Capture the cell that displays the provided text and extract its (X, Y) central coordinate. 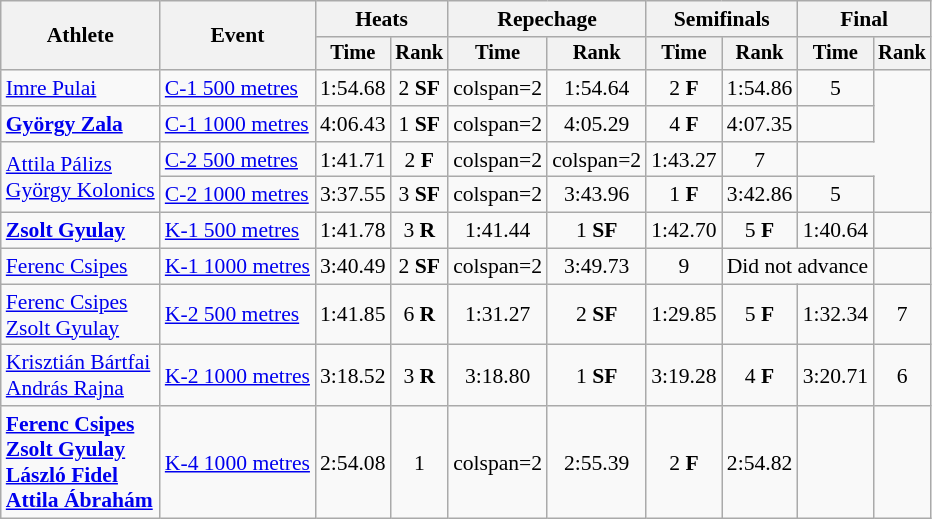
Did not advance (798, 267)
3:20.71 (835, 376)
1 (419, 462)
3:18.52 (352, 376)
Heats (382, 19)
Event (238, 36)
Ferenc CsipesZsolt GyulayLászló FidelAttila Ábrahám (80, 462)
1:41.78 (352, 231)
C-1 1000 metres (238, 124)
1:42.70 (684, 231)
Repechage (547, 19)
K-2 500 metres (238, 314)
6 (902, 376)
4:05.29 (596, 124)
1:40.64 (835, 231)
Imre Pulai (80, 88)
3:42.86 (760, 195)
Zsolt Gyulay (80, 231)
C-1 500 metres (238, 88)
2:55.39 (596, 462)
K-4 1000 metres (238, 462)
K-2 1000 metres (238, 376)
K-1 500 metres (238, 231)
Ferenc Csipes (80, 267)
1:41.85 (352, 314)
3:43.96 (596, 195)
Final (864, 19)
1:43.27 (684, 160)
Krisztián BártfaiAndrás Rajna (80, 376)
2:54.08 (352, 462)
4:06.43 (352, 124)
1:54.68 (352, 88)
1:41.71 (352, 160)
4:07.35 (760, 124)
3:18.80 (498, 376)
1:29.85 (684, 314)
3 SF (419, 195)
1:32.34 (835, 314)
6 R (419, 314)
3:40.49 (352, 267)
C-2 1000 metres (238, 195)
György Zala (80, 124)
1 F (684, 195)
Ferenc CsipesZsolt Gyulay (80, 314)
Athlete (80, 36)
9 (684, 267)
3:37.55 (352, 195)
K-1 1000 metres (238, 267)
1:31.27 (498, 314)
2:54.82 (760, 462)
1:54.64 (596, 88)
3:49.73 (596, 267)
1:54.86 (760, 88)
Attila PálizsGyörgy Kolonics (80, 178)
1:41.44 (498, 231)
Semifinals (722, 19)
C-2 500 metres (238, 160)
3:19.28 (684, 376)
